Return the [x, y] coordinate for the center point of the cell that contains the specified text.  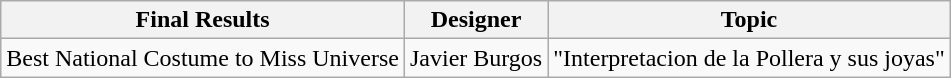
Topic [750, 20]
Javier Burgos [476, 58]
Designer [476, 20]
Best National Costume to Miss Universe [203, 58]
Final Results [203, 20]
"Interpretacion de la Pollera y sus joyas" [750, 58]
